Detect which cell encompasses the target text, then output its (X, Y) center coordinate. 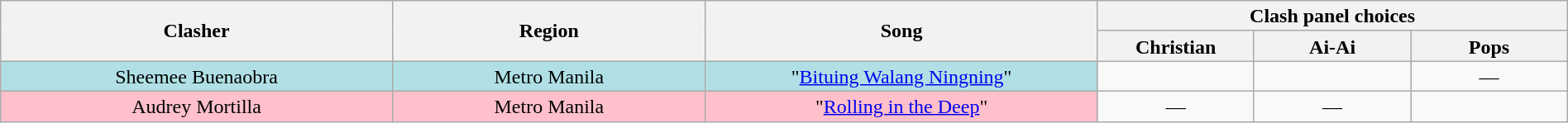
Pops (1489, 46)
Clasher (197, 31)
Clash panel choices (1332, 17)
Audrey Mortilla (197, 106)
Sheemee Buenaobra (197, 76)
Christian (1176, 46)
"Rolling in the Deep" (901, 106)
"Bituing Walang Ningning" (901, 76)
Region (549, 31)
Song (901, 31)
Ai-Ai (1331, 46)
